Detect which cell encompasses the target text, then output its [x, y] center coordinate. 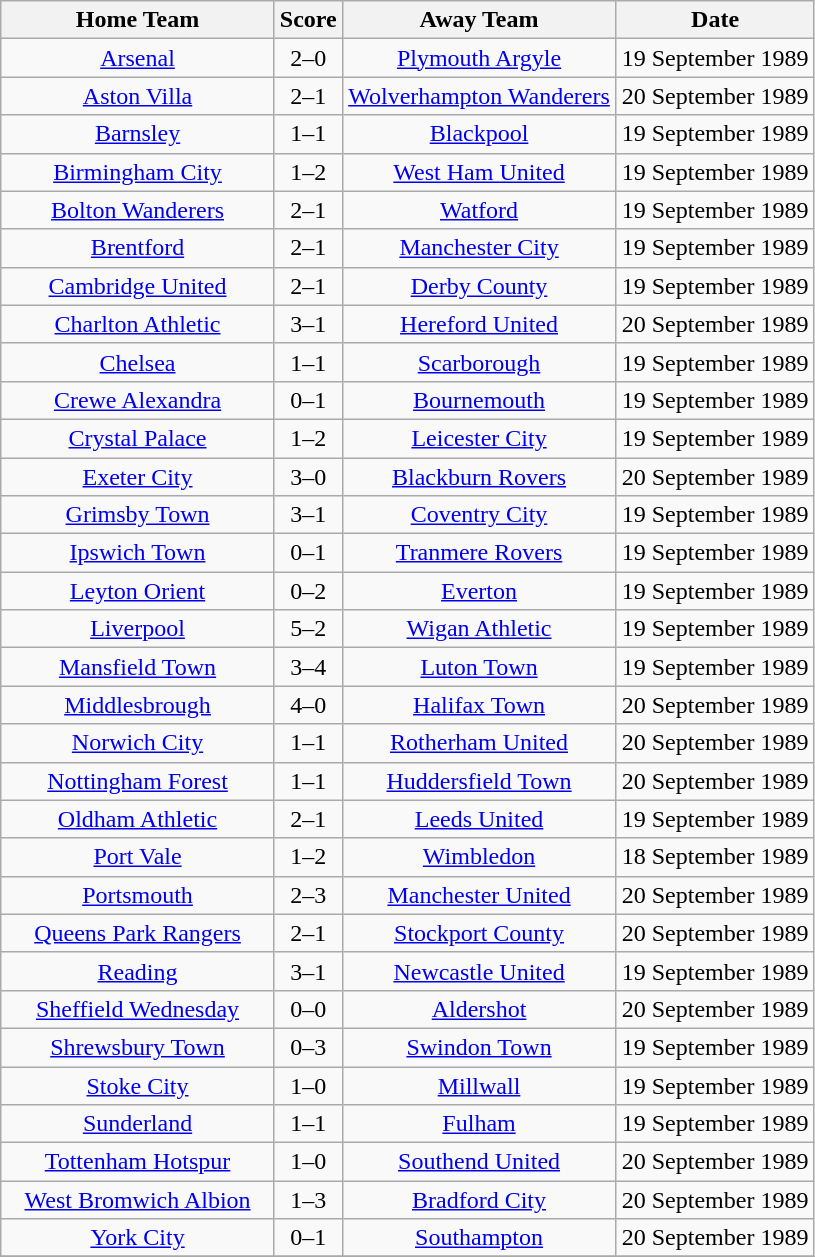
0–2 [308, 591]
3–0 [308, 477]
Reading [138, 971]
Scarborough [479, 362]
Nottingham Forest [138, 781]
4–0 [308, 705]
Date [716, 20]
Manchester City [479, 248]
2–0 [308, 58]
Crewe Alexandra [138, 400]
Halifax Town [479, 705]
Southampton [479, 1238]
0–0 [308, 1009]
Bolton Wanderers [138, 210]
18 September 1989 [716, 857]
Shrewsbury Town [138, 1047]
York City [138, 1238]
Bradford City [479, 1200]
Tranmere Rovers [479, 553]
Charlton Athletic [138, 324]
Exeter City [138, 477]
Barnsley [138, 134]
Wolverhampton Wanderers [479, 96]
Cambridge United [138, 286]
Aldershot [479, 1009]
Wimbledon [479, 857]
Brentford [138, 248]
Middlesbrough [138, 705]
Sunderland [138, 1124]
Queens Park Rangers [138, 933]
Millwall [479, 1085]
Mansfield Town [138, 667]
Derby County [479, 286]
Oldham Athletic [138, 819]
Swindon Town [479, 1047]
Blackburn Rovers [479, 477]
Crystal Palace [138, 438]
Port Vale [138, 857]
Newcastle United [479, 971]
Arsenal [138, 58]
Stoke City [138, 1085]
West Bromwich Albion [138, 1200]
Leicester City [479, 438]
Manchester United [479, 895]
Home Team [138, 20]
West Ham United [479, 172]
Everton [479, 591]
Bournemouth [479, 400]
Leeds United [479, 819]
Fulham [479, 1124]
Norwich City [138, 743]
Portsmouth [138, 895]
Sheffield Wednesday [138, 1009]
Wigan Athletic [479, 629]
Tottenham Hotspur [138, 1162]
Rotherham United [479, 743]
Plymouth Argyle [479, 58]
Coventry City [479, 515]
Southend United [479, 1162]
2–3 [308, 895]
Birmingham City [138, 172]
0–3 [308, 1047]
Chelsea [138, 362]
Score [308, 20]
Away Team [479, 20]
Ipswich Town [138, 553]
Huddersfield Town [479, 781]
5–2 [308, 629]
Leyton Orient [138, 591]
Stockport County [479, 933]
Luton Town [479, 667]
Grimsby Town [138, 515]
Hereford United [479, 324]
1–3 [308, 1200]
3–4 [308, 667]
Aston Villa [138, 96]
Blackpool [479, 134]
Watford [479, 210]
Liverpool [138, 629]
